Detect which cell encompasses the target text, then output its (X, Y) center coordinate. 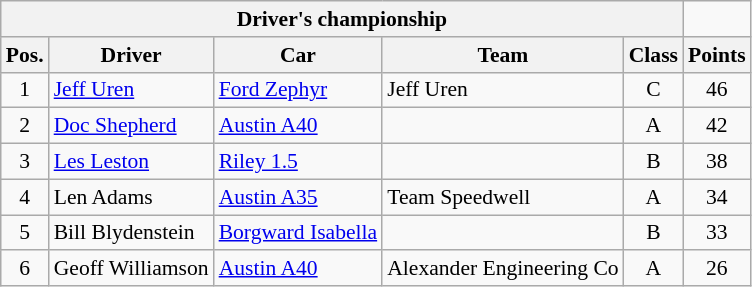
42 (717, 126)
Len Adams (132, 197)
Borgward Isabella (298, 233)
38 (717, 162)
Driver's championship (342, 19)
5 (25, 233)
26 (717, 269)
4 (25, 197)
Points (717, 55)
Driver (132, 55)
Riley 1.5 (298, 162)
3 (25, 162)
C (654, 90)
Geoff Williamson (132, 269)
Les Leston (132, 162)
Alexander Engineering Co (503, 269)
Austin A35 (298, 197)
Bill Blydenstein (132, 233)
2 (25, 126)
6 (25, 269)
1 (25, 90)
33 (717, 233)
46 (717, 90)
Class (654, 55)
Doc Shepherd (132, 126)
Pos. (25, 55)
Team (503, 55)
Team Speedwell (503, 197)
Ford Zephyr (298, 90)
Car (298, 55)
34 (717, 197)
